Determine the (X, Y) coordinate at the center of the cell enclosing the given text.  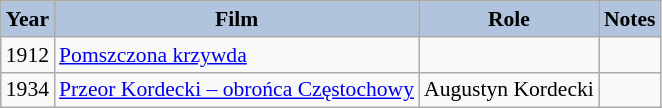
Augustyn Kordecki (509, 90)
Przeor Kordecki – obrońca Częstochowy (236, 90)
Film (236, 19)
1912 (28, 55)
1934 (28, 90)
Year (28, 19)
Role (509, 19)
Pomszczona krzywda (236, 55)
Notes (630, 19)
